Return the (x, y) coordinate for the center point of the cell that contains the specified text.  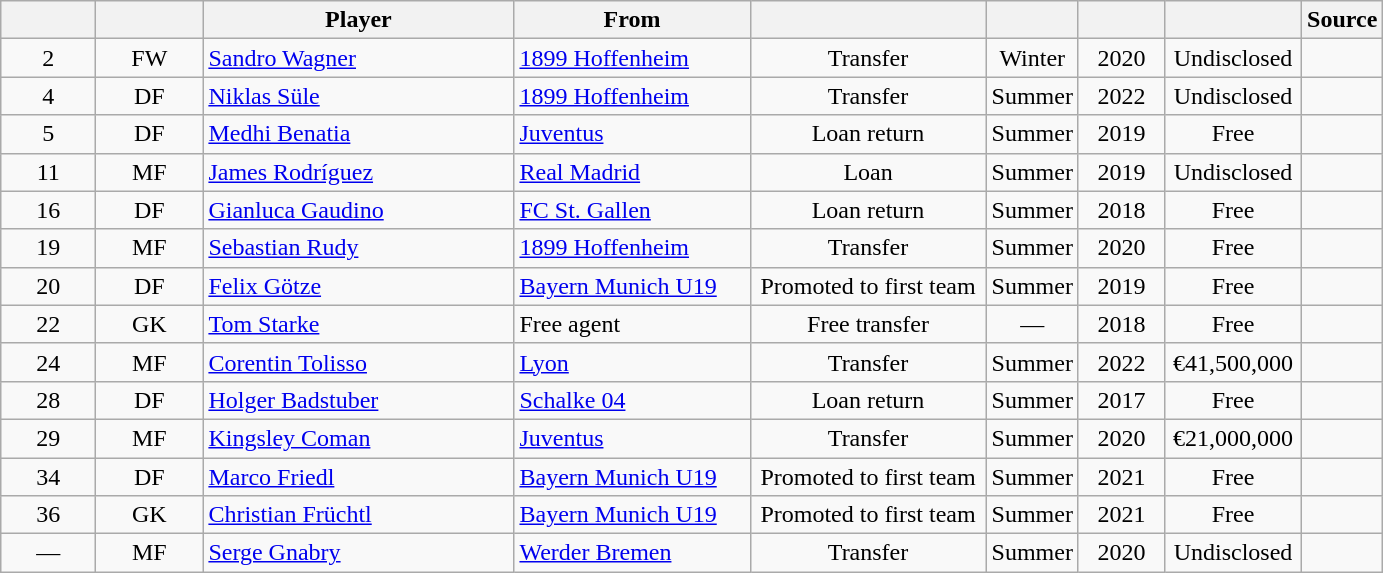
28 (48, 400)
4 (48, 96)
Source (1342, 20)
Gianluca Gaudino (358, 210)
2 (48, 58)
22 (48, 324)
Felix Götze (358, 286)
FC St. Gallen (632, 210)
Kingsley Coman (358, 438)
James Rodríguez (358, 172)
€21,000,000 (1234, 438)
Free agent (632, 324)
Winter (1032, 58)
Loan (868, 172)
2017 (1121, 400)
34 (48, 477)
Niklas Süle (358, 96)
Corentin Tolisso (358, 362)
Schalke 04 (632, 400)
Christian Früchtl (358, 515)
Sebastian Rudy (358, 248)
Real Madrid (632, 172)
Sandro Wagner (358, 58)
16 (48, 210)
Werder Bremen (632, 553)
20 (48, 286)
24 (48, 362)
19 (48, 248)
Lyon (632, 362)
Player (358, 20)
Marco Friedl (358, 477)
Serge Gnabry (358, 553)
5 (48, 134)
Medhi Benatia (358, 134)
Holger Badstuber (358, 400)
From (632, 20)
Tom Starke (358, 324)
29 (48, 438)
FW (150, 58)
36 (48, 515)
Free transfer (868, 324)
11 (48, 172)
€41,500,000 (1234, 362)
